Scan for the cell matching the given text and deliver its [X, Y] coordinate at center. 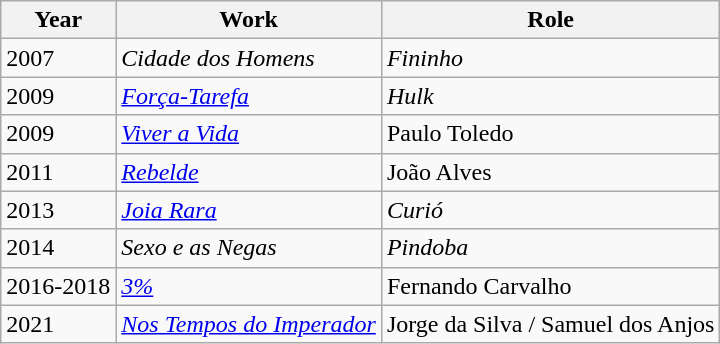
3% [249, 286]
Fernando Carvalho [550, 286]
Curió [550, 210]
Viver a Vida [249, 134]
Role [550, 20]
2007 [58, 58]
2016-2018 [58, 286]
2021 [58, 324]
2013 [58, 210]
Força-Tarefa [249, 96]
João Alves [550, 172]
Nos Tempos do Imperador [249, 324]
Sexo e as Negas [249, 248]
Fininho [550, 58]
Work [249, 20]
Paulo Toledo [550, 134]
Rebelde [249, 172]
2011 [58, 172]
Joia Rara [249, 210]
Jorge da Silva / Samuel dos Anjos [550, 324]
2014 [58, 248]
Hulk [550, 96]
Pindoba [550, 248]
Year [58, 20]
Cidade dos Homens [249, 58]
